Return the [x, y] coordinate for the center point of the cell that contains the specified text.  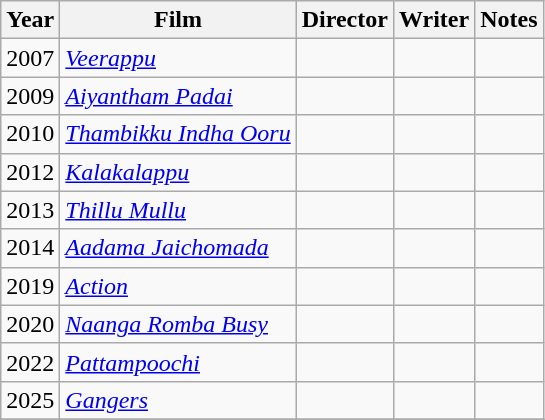
2013 [30, 210]
2012 [30, 172]
Aadama Jaichomada [178, 248]
2007 [30, 58]
Pattampoochi [178, 362]
Kalakalappu [178, 172]
Veerappu [178, 58]
Gangers [178, 400]
2025 [30, 400]
Thillu Mullu [178, 210]
Film [178, 20]
2014 [30, 248]
Naanga Romba Busy [178, 324]
2019 [30, 286]
2009 [30, 96]
2022 [30, 362]
Notes [509, 20]
2020 [30, 324]
Action [178, 286]
2010 [30, 134]
Director [344, 20]
Aiyantham Padai [178, 96]
Writer [434, 20]
Thambikku Indha Ooru [178, 134]
Year [30, 20]
